Pinpoint the cell where the given text exists, returning its [x, y] midpoint coordinate. 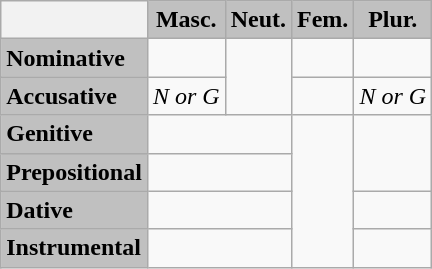
Fem. [323, 20]
Masc. [186, 20]
Nominative [74, 58]
Neut. [258, 20]
Genitive [74, 134]
Dative [74, 210]
Instrumental [74, 248]
Accusative [74, 96]
Prepositional [74, 172]
Plur. [393, 20]
